Find where the given text appears and provide that cell's center as (X, Y) coordinate. 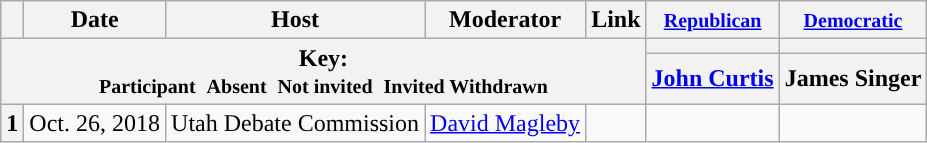
Link (616, 20)
1 (12, 123)
John Curtis (712, 78)
Democratic (853, 20)
Moderator (506, 20)
James Singer (853, 78)
Republican (712, 20)
Utah Debate Commission (296, 123)
Oct. 26, 2018 (95, 123)
Key: Participant Absent Not invited Invited Withdrawn (324, 72)
David Magleby (506, 123)
Date (95, 20)
Host (296, 20)
